Capture the cell that displays the provided text and extract its [X, Y] central coordinate. 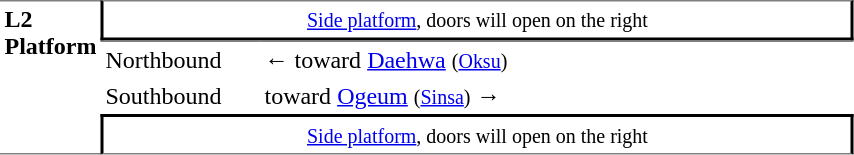
L2Platform [50, 77]
← toward Daehwa (Oksu) [557, 59]
toward Ogeum (Sinsa) → [557, 96]
Northbound [180, 59]
Southbound [180, 96]
